Detect which cell encompasses the target text, then output its [X, Y] center coordinate. 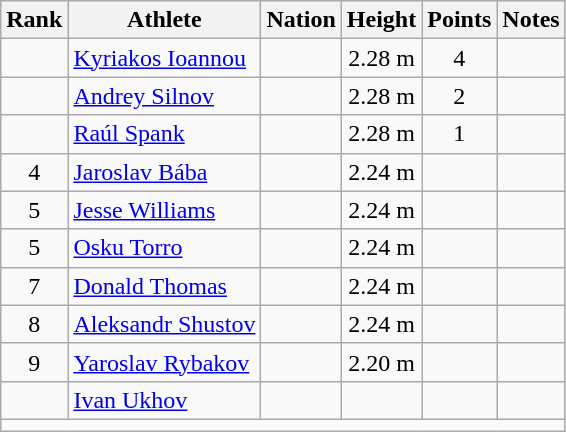
Osku Torro [164, 248]
Height [381, 20]
Yaroslav Rybakov [164, 362]
Rank [34, 20]
Athlete [164, 20]
Ivan Ukhov [164, 400]
Nation [301, 20]
9 [34, 362]
Andrey Silnov [164, 96]
2.20 m [381, 362]
Notes [531, 20]
1 [460, 134]
7 [34, 286]
Jaroslav Bába [164, 172]
2 [460, 96]
Donald Thomas [164, 286]
Raúl Spank [164, 134]
Aleksandr Shustov [164, 324]
Points [460, 20]
Kyriakos Ioannou [164, 58]
8 [34, 324]
Jesse Williams [164, 210]
